Provide the [x, y] coordinate of the cell's center where the given text is located.  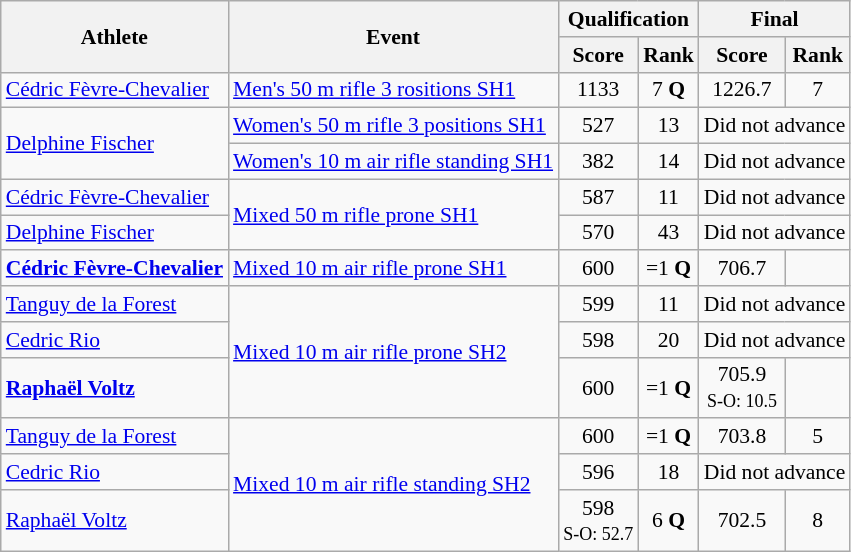
43 [668, 233]
706.7 [742, 269]
14 [668, 162]
18 [668, 472]
Men's 50 m rifle 3 rositions SH1 [393, 90]
570 [598, 233]
Mixed 10 m air rifle prone SH1 [393, 269]
527 [598, 126]
13 [668, 126]
599 [598, 304]
Event [393, 36]
1226.7 [742, 90]
596 [598, 472]
6 Q [668, 520]
1133 [598, 90]
Athlete [114, 36]
Mixed 10 m air rifle prone SH2 [393, 352]
8 [818, 520]
Final [775, 19]
Women's 50 m rifle 3 positions SH1 [393, 126]
7 [818, 90]
7 Q [668, 90]
598 [598, 340]
703.8 [742, 437]
705.9S-O: 10.5 [742, 388]
382 [598, 162]
Mixed 50 m rifle prone SH1 [393, 214]
598S-O: 52.7 [598, 520]
702.5 [742, 520]
Women's 10 m air rifle standing SH1 [393, 162]
Mixed 10 m air rifle standing SH2 [393, 485]
Qualification [628, 19]
5 [818, 437]
20 [668, 340]
587 [598, 197]
